Locate the cell with the specified text and output its [X, Y] center coordinate. 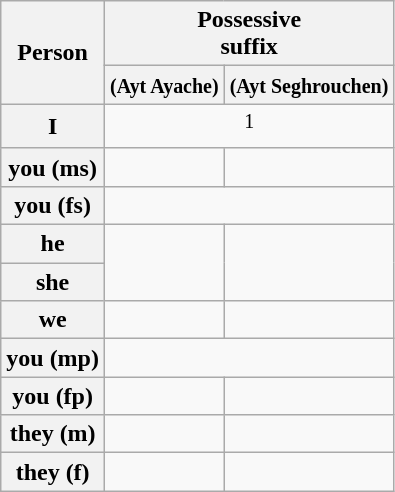
we [53, 320]
she [53, 282]
(Ayt Ayache) [164, 85]
they (m) [53, 434]
I [53, 126]
he [53, 244]
you (ms) [53, 167]
you (mp) [53, 358]
Possessive suffix [248, 34]
1 [248, 126]
(Ayt Seghrouchen) [309, 85]
they (f) [53, 472]
Person [53, 52]
you (fs) [53, 205]
you (fp) [53, 396]
